Provide the [x, y] coordinate of the cell's center where the given text is located.  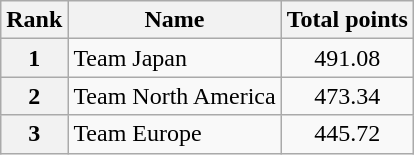
3 [34, 134]
1 [34, 58]
Team Europe [174, 134]
473.34 [347, 96]
Rank [34, 20]
445.72 [347, 134]
Total points [347, 20]
491.08 [347, 58]
Team North America [174, 96]
Name [174, 20]
Team Japan [174, 58]
2 [34, 96]
